Scan for the cell matching the given text and deliver its (X, Y) coordinate at center. 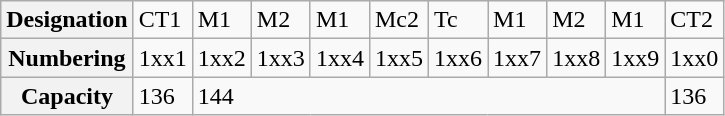
Tc (458, 20)
144 (428, 96)
Mc2 (398, 20)
1xx5 (398, 58)
CT2 (694, 20)
1xx6 (458, 58)
Capacity (67, 96)
1xx7 (518, 58)
1xx1 (162, 58)
1xx9 (636, 58)
Designation (67, 20)
Numbering (67, 58)
1xx2 (222, 58)
1xx4 (340, 58)
CT1 (162, 20)
1xx8 (576, 58)
1xx3 (280, 58)
1xx0 (694, 58)
